Locate the cell with the specified text and output its [X, Y] center coordinate. 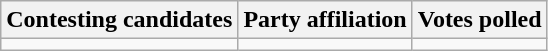
Contesting candidates [120, 20]
Votes polled [480, 20]
Party affiliation [325, 20]
